Capture the cell that displays the provided text and extract its [X, Y] central coordinate. 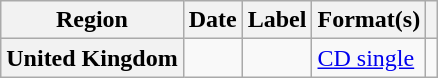
Label [277, 20]
Format(s) [369, 20]
Date [212, 20]
Region [92, 20]
United Kingdom [92, 58]
CD single [369, 58]
